From the cell containing the given text, extract its center point as [x, y] coordinate. 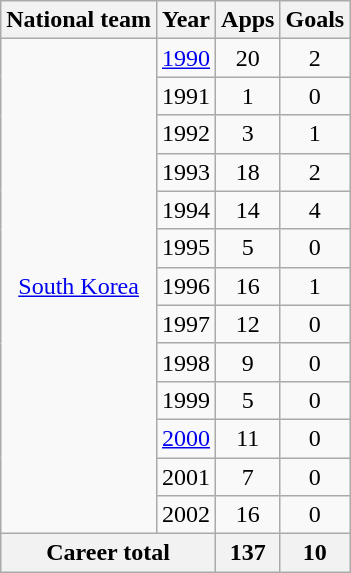
1999 [186, 400]
2002 [186, 515]
1997 [186, 324]
137 [248, 553]
1991 [186, 96]
Career total [108, 553]
1990 [186, 58]
18 [248, 172]
1996 [186, 286]
7 [248, 477]
Apps [248, 20]
National team [79, 20]
2000 [186, 438]
Goals [315, 20]
1998 [186, 362]
Year [186, 20]
10 [315, 553]
South Korea [79, 286]
12 [248, 324]
20 [248, 58]
14 [248, 210]
1994 [186, 210]
1995 [186, 248]
9 [248, 362]
11 [248, 438]
1992 [186, 134]
2001 [186, 477]
1993 [186, 172]
4 [315, 210]
3 [248, 134]
